Output the [x, y] coordinate of the center of the cell containing the given text.  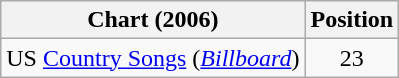
US Country Songs (Billboard) [153, 58]
Position [352, 20]
23 [352, 58]
Chart (2006) [153, 20]
